Return the (X, Y) coordinate for the center point of the cell that contains the specified text.  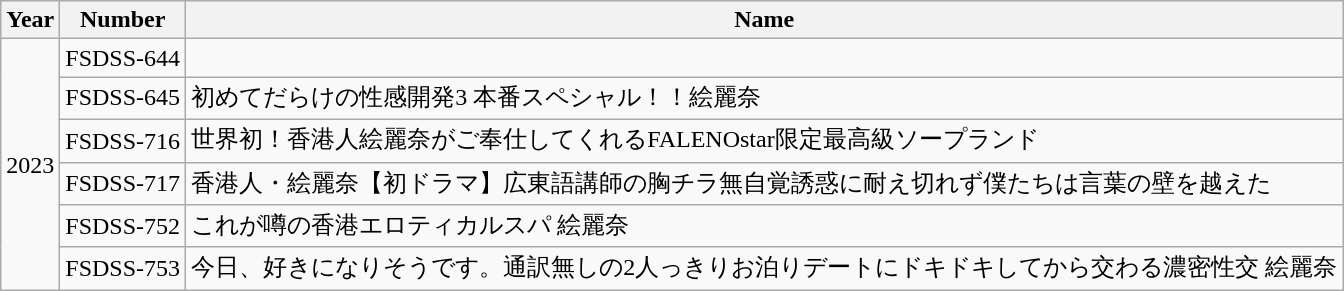
世界初！香港人絵麗奈がご奉仕してくれるFALENOstar限定最高級ソープランド (764, 140)
Name (764, 20)
Year (30, 20)
FSDSS-645 (123, 98)
FSDSS-716 (123, 140)
FSDSS-752 (123, 226)
香港人・絵麗奈【初ドラマ】広東語講師の胸チラ無自覚誘惑に耐え切れず僕たちは言葉の壁を越えた (764, 184)
FSDSS-644 (123, 58)
Number (123, 20)
今日、好きになりそうです。通訳無しの2人っきりお泊りデートにドキドキしてから交わる濃密性交 絵麗奈 (764, 268)
FSDSS-717 (123, 184)
FSDSS-753 (123, 268)
2023 (30, 164)
これが噂の香港エロティカルスパ 絵麗奈 (764, 226)
初めてだらけの性感開発3 本番スペシャル！！絵麗奈 (764, 98)
